Identify which cell holds the provided text, then report its (x, y) central coordinate. 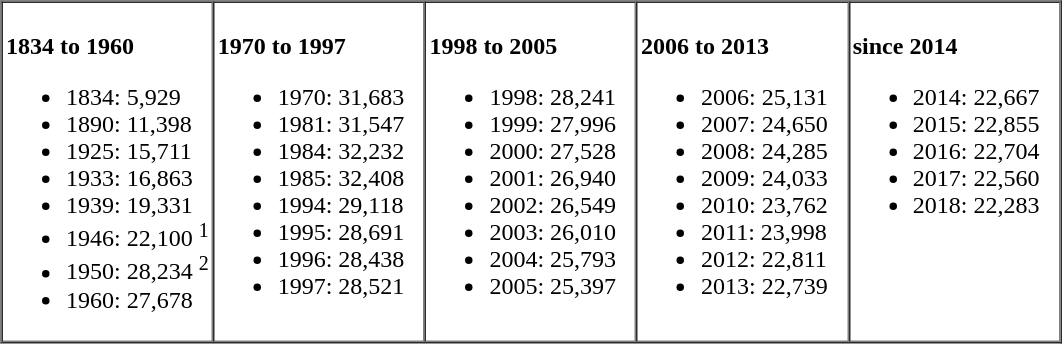
2006 to 20132006: 25,1312007: 24,6502008: 24,2852009: 24,0332010: 23,7622011: 23,9982012: 22,8112013: 22,739 (743, 172)
1834 to 19601834: 5,9291890: 11,3981925: 15,7111933: 16,8631939: 19,3311946: 22,100 11950: 28,234 21960: 27,678 (108, 172)
1970 to 19971970: 31,6831981: 31,5471984: 32,2321985: 32,4081994: 29,1181995: 28,6911996: 28,4381997: 28,521 (319, 172)
1998 to 20051998: 28,2411999: 27,9962000: 27,5282001: 26,9402002: 26,5492003: 26,0102004: 25,7932005: 25,397 (531, 172)
since 20142014: 22,6672015: 22,8552016: 22,7042017: 22,5602018: 22,283 (954, 172)
